Extract the [x, y] coordinate from the center of the cell holding the provided text.  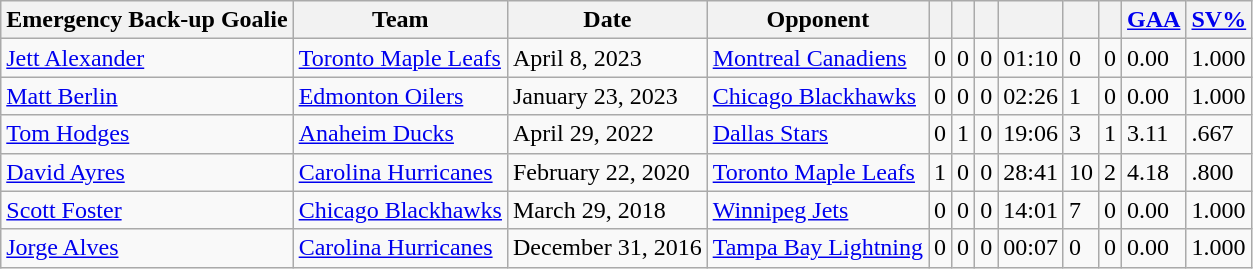
19:06 [1031, 134]
.800 [1219, 172]
Emergency Back-up Goalie [147, 20]
Winnipeg Jets [818, 210]
Date [607, 20]
Edmonton Oilers [400, 96]
April 8, 2023 [607, 58]
Team [400, 20]
April 29, 2022 [607, 134]
February 22, 2020 [607, 172]
Scott Foster [147, 210]
March 29, 2018 [607, 210]
Opponent [818, 20]
2 [1110, 172]
Anaheim Ducks [400, 134]
David Ayres [147, 172]
4.18 [1154, 172]
02:26 [1031, 96]
GAA [1154, 20]
28:41 [1031, 172]
January 23, 2023 [607, 96]
Matt Berlin [147, 96]
10 [1080, 172]
Tom Hodges [147, 134]
Jett Alexander [147, 58]
SV% [1219, 20]
Tampa Bay Lightning [818, 248]
December 31, 2016 [607, 248]
Jorge Alves [147, 248]
01:10 [1031, 58]
Montreal Canadiens [818, 58]
3 [1080, 134]
14:01 [1031, 210]
.667 [1219, 134]
3.11 [1154, 134]
00:07 [1031, 248]
Dallas Stars [818, 134]
7 [1080, 210]
